Find where the given text appears and provide that cell's center as (x, y) coordinate. 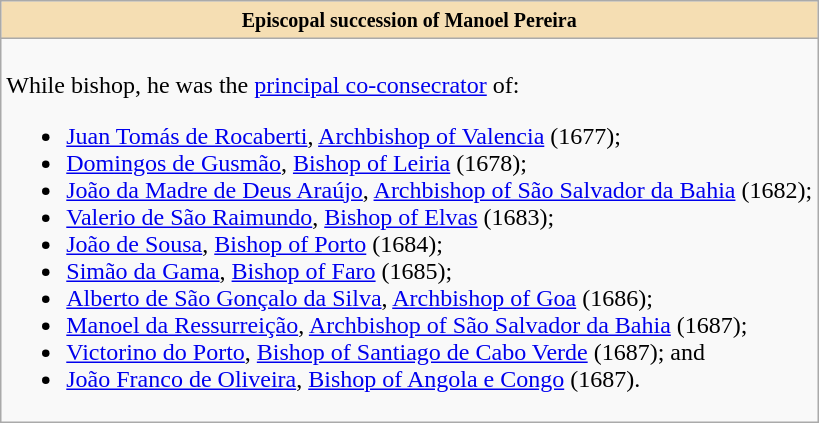
Episcopal succession of Manoel Pereira (410, 20)
